Find where the given text appears and provide that cell's center as (x, y) coordinate. 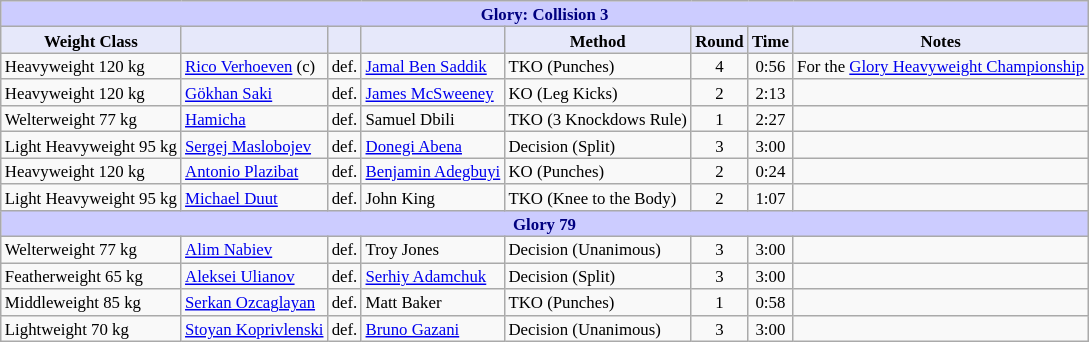
Aleksei Ulianov (254, 276)
Middleweight 85 kg (91, 302)
Featherweight 65 kg (91, 276)
1:07 (770, 197)
KO (Leg Kicks) (598, 93)
0:58 (770, 302)
Sergej Maslobojev (254, 145)
Samuel Dbili (432, 119)
Stoyan Koprivlenski (254, 328)
Troy Jones (432, 250)
2:27 (770, 119)
John King (432, 197)
KO (Punches) (598, 171)
0:24 (770, 171)
Alim Nabiev (254, 250)
Lightweight 70 kg (91, 328)
For the Glory Heavyweight Championship (940, 66)
Serhiy Adamchuk (432, 276)
Gökhan Saki (254, 93)
Glory: Collision 3 (545, 14)
Jamal Ben Saddik (432, 66)
Benjamin Adegbuyi (432, 171)
James McSweeney (432, 93)
Serkan Ozcaglayan (254, 302)
0:56 (770, 66)
Weight Class (91, 40)
Glory 79 (545, 224)
2:13 (770, 93)
Method (598, 40)
Michael Duut (254, 197)
Bruno Gazani (432, 328)
Donegi Abena (432, 145)
Antonio Plazibat (254, 171)
Rico Verhoeven (c) (254, 66)
Round (720, 40)
TKO (Knee to the Body) (598, 197)
4 (720, 66)
Notes (940, 40)
TKO (3 Knockdows Rule) (598, 119)
Hamicha (254, 119)
Time (770, 40)
Matt Baker (432, 302)
